Search for the cell housing the specified text and yield its [x, y] center coordinate. 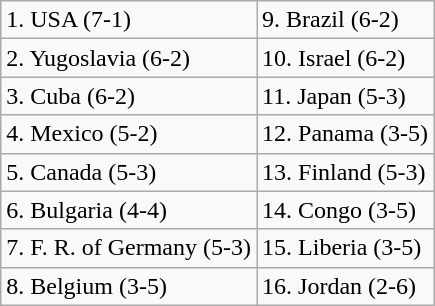
2. Yugoslavia (6-2) [129, 58]
5. Canada (5-3) [129, 172]
13. Finland (5-3) [346, 172]
16. Jordan (2-6) [346, 286]
15. Liberia (3-5) [346, 248]
7. F. R. of Germany (5-3) [129, 248]
12. Panama (3-5) [346, 134]
10. Israel (6-2) [346, 58]
4. Mexico (5-2) [129, 134]
6. Bulgaria (4-4) [129, 210]
3. Cuba (6-2) [129, 96]
11. Japan (5-3) [346, 96]
1. USA (7-1) [129, 20]
8. Belgium (3-5) [129, 286]
9. Brazil (6-2) [346, 20]
14. Congo (3-5) [346, 210]
